Pinpoint the cell where the given text exists, returning its (x, y) midpoint coordinate. 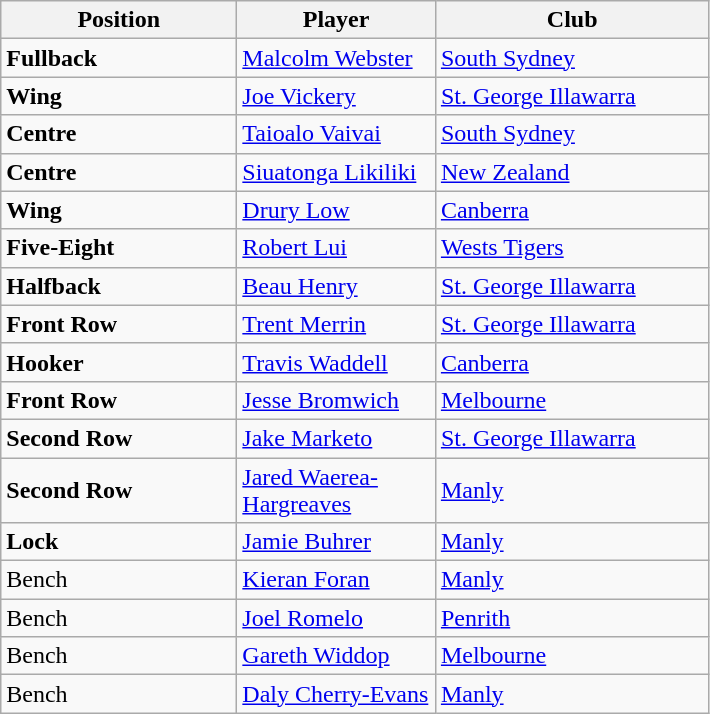
Joel Romelo (336, 618)
Gareth Widdop (336, 656)
Halfback (119, 286)
Drury Low (336, 210)
Taioalo Vaivai (336, 134)
Joe Vickery (336, 96)
Wests Tigers (572, 248)
Daly Cherry-Evans (336, 694)
Club (572, 20)
Beau Henry (336, 286)
Siuatonga Likiliki (336, 172)
Jake Marketo (336, 438)
Fullback (119, 58)
Travis Waddell (336, 362)
Trent Merrin (336, 324)
Jamie Buhrer (336, 542)
Jared Waerea-Hargreaves (336, 490)
Robert Lui (336, 248)
Jesse Bromwich (336, 400)
Five-Eight (119, 248)
Position (119, 20)
Malcolm Webster (336, 58)
Kieran Foran (336, 580)
Hooker (119, 362)
Penrith (572, 618)
New Zealand (572, 172)
Player (336, 20)
Lock (119, 542)
